Pinpoint the cell where the given text exists, returning its [X, Y] midpoint coordinate. 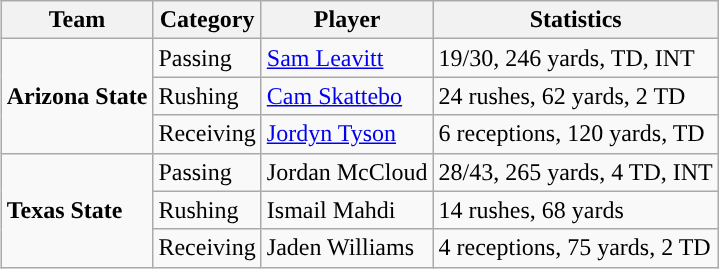
28/43, 265 yards, 4 TD, INT [576, 172]
4 receptions, 75 yards, 2 TD [576, 248]
Arizona State [77, 96]
Category [207, 20]
14 rushes, 68 yards [576, 210]
Cam Skattebo [347, 96]
Ismail Mahdi [347, 210]
19/30, 246 yards, TD, INT [576, 58]
6 receptions, 120 yards, TD [576, 134]
Player [347, 20]
24 rushes, 62 yards, 2 TD [576, 96]
Team [77, 20]
Jordan McCloud [347, 172]
Texas State [77, 210]
Jaden Williams [347, 248]
Jordyn Tyson [347, 134]
Statistics [576, 20]
Sam Leavitt [347, 58]
